From the cell containing the given text, extract its center point as [X, Y] coordinate. 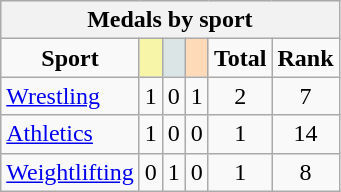
Total [240, 58]
Rank [306, 58]
Sport [70, 58]
Wrestling [70, 96]
14 [306, 134]
Weightlifting [70, 172]
Athletics [70, 134]
Medals by sport [170, 20]
2 [240, 96]
7 [306, 96]
8 [306, 172]
